Provide the [X, Y] coordinate of the cell's center where the given text is located.  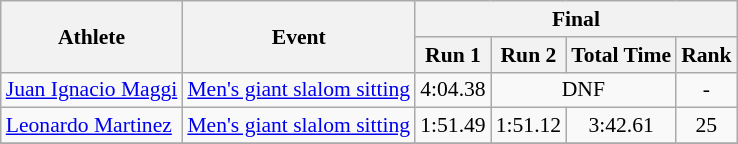
1:51.12 [528, 126]
DNF [584, 90]
Athlete [92, 36]
4:04.38 [452, 90]
Event [298, 36]
Rank [706, 55]
- [706, 90]
Total Time [621, 55]
Run 1 [452, 55]
Final [576, 19]
3:42.61 [621, 126]
1:51.49 [452, 126]
Run 2 [528, 55]
Leonardo Martinez [92, 126]
Juan Ignacio Maggi [92, 90]
25 [706, 126]
